Return (x, y) of the center of cell containing provided text 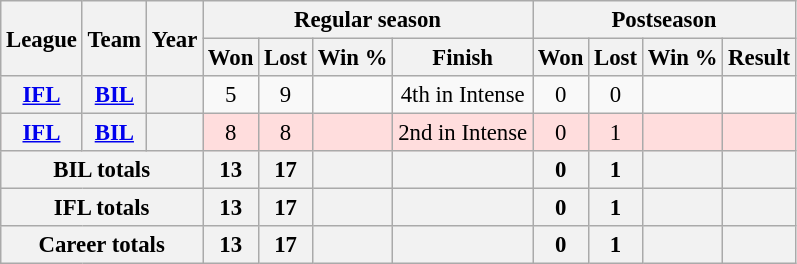
Postseason (664, 20)
League (42, 38)
9 (286, 95)
Team (114, 38)
IFL totals (102, 208)
Result (760, 58)
Year (174, 38)
4th in Intense (463, 95)
Career totals (102, 245)
5 (231, 95)
2nd in Intense (463, 133)
Regular season (368, 20)
BIL totals (102, 170)
Finish (463, 58)
